Return the (x, y) coordinate for the center point of the cell that contains the specified text.  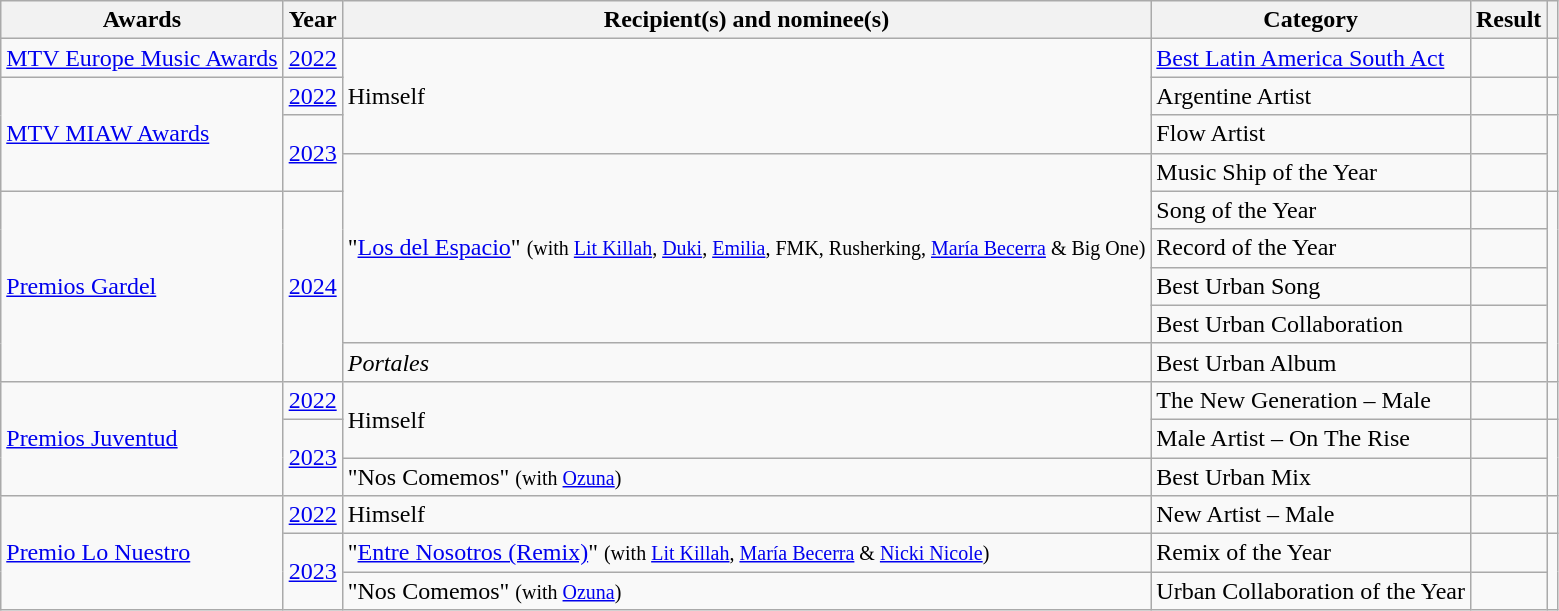
Premios Gardel (142, 286)
"Los del Espacio" (with Lit Killah, Duki, Emilia, FMK, Rusherking, María Becerra & Big One) (746, 248)
Awards (142, 20)
Premios Juventud (142, 438)
Best Urban Collaboration (1311, 324)
Argentine Artist (1311, 96)
MTV Europe Music Awards (142, 58)
Flow Artist (1311, 134)
Best Urban Mix (1311, 477)
Music Ship of the Year (1311, 172)
2024 (312, 286)
MTV MIAW Awards (142, 134)
Best Latin America South Act (1311, 58)
Portales (746, 362)
Premio Lo Nuestro (142, 553)
"Entre Nosotros (Remix)" (with Lit Killah, María Becerra & Nicki Nicole) (746, 553)
Result (1508, 20)
Remix of the Year (1311, 553)
Best Urban Song (1311, 286)
New Artist – Male (1311, 515)
Recipient(s) and nominee(s) (746, 20)
Category (1311, 20)
Best Urban Album (1311, 362)
Urban Collaboration of the Year (1311, 591)
The New Generation – Male (1311, 400)
Song of the Year (1311, 210)
Year (312, 20)
Record of the Year (1311, 248)
Male Artist – On The Rise (1311, 438)
